Provide the [X, Y] coordinate of the cell's center where the given text is located.  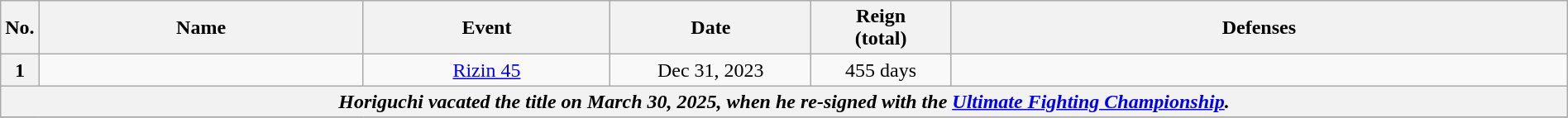
Event [486, 28]
Name [201, 28]
Horiguchi vacated the title on March 30, 2025, when he re-signed with the Ultimate Fighting Championship. [784, 101]
Dec 31, 2023 [711, 70]
455 days [882, 70]
Defenses [1259, 28]
1 [20, 70]
Reign(total) [882, 28]
Rizin 45 [486, 70]
No. [20, 28]
Date [711, 28]
